Extract the (x, y) coordinate from the center of the cell holding the provided text.  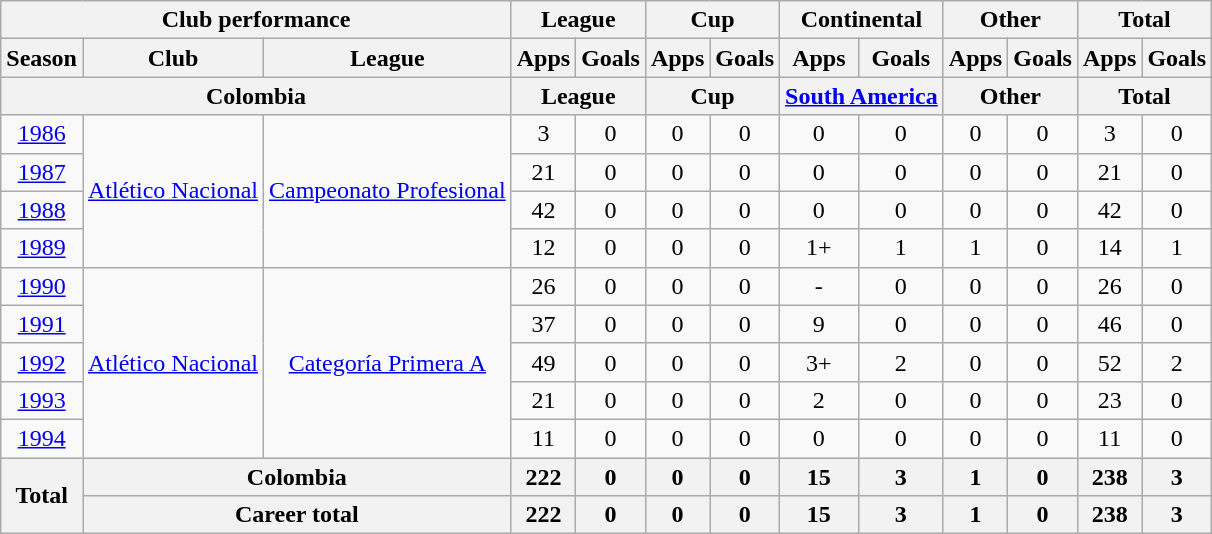
49 (543, 362)
52 (1109, 362)
Continental (862, 20)
1989 (42, 248)
1986 (42, 134)
1992 (42, 362)
1988 (42, 210)
Career total (296, 515)
14 (1109, 248)
1+ (820, 248)
9 (820, 324)
12 (543, 248)
3+ (820, 362)
Campeonato Profesional (388, 191)
South America (862, 96)
1990 (42, 286)
- (820, 286)
37 (543, 324)
Club (172, 58)
1993 (42, 400)
Club performance (256, 20)
23 (1109, 400)
Season (42, 58)
46 (1109, 324)
Categoría Primera A (388, 362)
1987 (42, 172)
1994 (42, 438)
1991 (42, 324)
